Locate the cell with the specified text and output its [x, y] center coordinate. 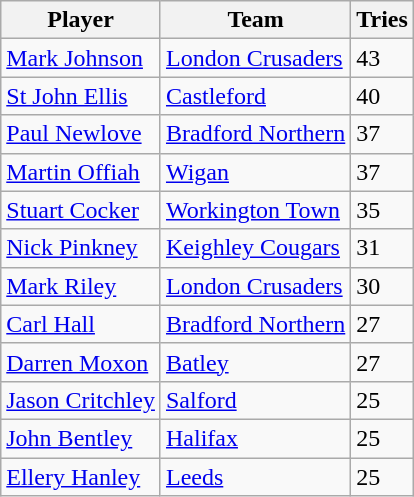
Wigan [255, 172]
Team [255, 20]
Castleford [255, 96]
Stuart Cocker [81, 210]
Mark Johnson [81, 58]
Mark Riley [81, 286]
Leeds [255, 477]
Jason Critchley [81, 400]
31 [382, 248]
St John Ellis [81, 96]
Paul Newlove [81, 134]
35 [382, 210]
30 [382, 286]
John Bentley [81, 438]
40 [382, 96]
Player [81, 20]
43 [382, 58]
Martin Offiah [81, 172]
Keighley Cougars [255, 248]
Tries [382, 20]
Batley [255, 362]
Workington Town [255, 210]
Salford [255, 400]
Halifax [255, 438]
Ellery Hanley [81, 477]
Darren Moxon [81, 362]
Nick Pinkney [81, 248]
Carl Hall [81, 324]
